Find where the given text appears and provide that cell's center as (x, y) coordinate. 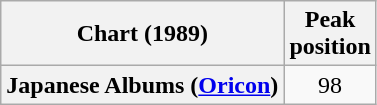
Peakposition (330, 34)
98 (330, 85)
Japanese Albums (Oricon) (142, 85)
Chart (1989) (142, 34)
